Return the [X, Y] coordinate for the center point of the cell that contains the specified text.  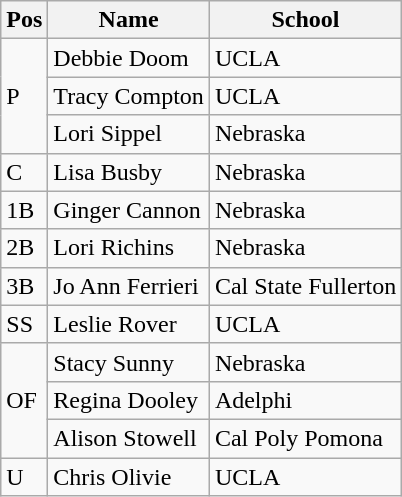
Lisa Busby [129, 172]
Name [129, 20]
Pos [24, 20]
Regina Dooley [129, 400]
Ginger Cannon [129, 210]
2B [24, 248]
Debbie Doom [129, 58]
Adelphi [305, 400]
C [24, 172]
Chris Olivie [129, 477]
3B [24, 286]
U [24, 477]
Lori Richins [129, 248]
SS [24, 324]
School [305, 20]
Cal State Fullerton [305, 286]
Cal Poly Pomona [305, 438]
Lori Sippel [129, 134]
OF [24, 400]
Stacy Sunny [129, 362]
Tracy Compton [129, 96]
Leslie Rover [129, 324]
Jo Ann Ferrieri [129, 286]
1B [24, 210]
P [24, 96]
Alison Stowell [129, 438]
